Identify which cell holds the provided text, then report its (X, Y) central coordinate. 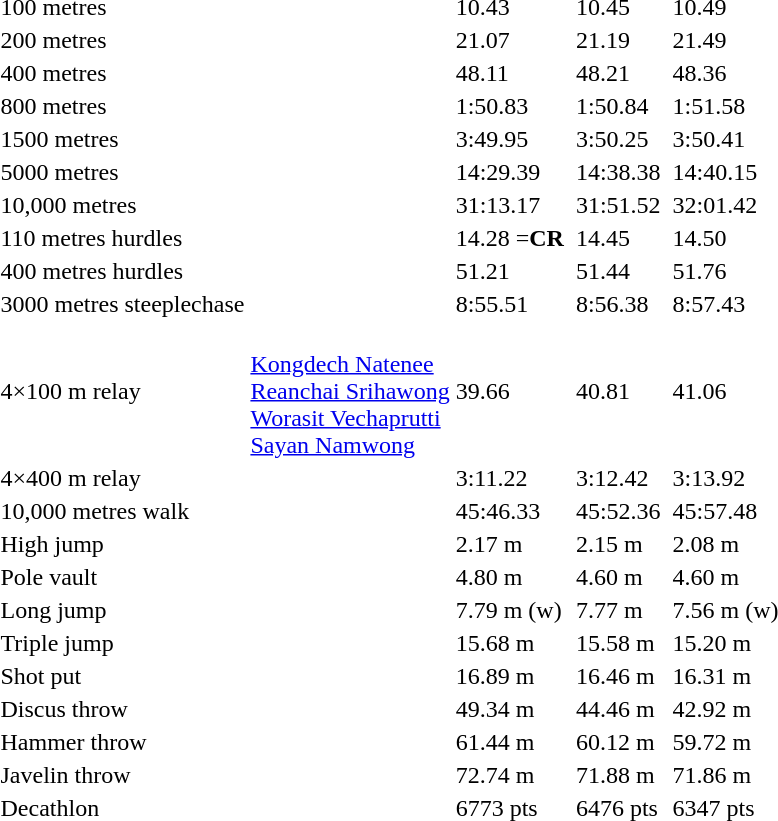
48.21 (618, 73)
31:13.17 (510, 205)
8:56.38 (618, 304)
7.77 m (618, 610)
48.11 (510, 73)
3:50.25 (618, 139)
51.21 (510, 271)
72.74 m (510, 775)
1:50.83 (510, 106)
21.07 (510, 40)
40.81 (618, 391)
Kongdech NateneeReanchai SrihawongWorasit VechapruttiSayan Namwong (350, 391)
60.12 m (618, 742)
39.66 (510, 391)
45:46.33 (510, 511)
61.44 m (510, 742)
16.46 m (618, 676)
4.60 m (618, 577)
14.45 (618, 238)
1:50.84 (618, 106)
4.80 m (510, 577)
3:12.42 (618, 478)
14.28 =CR (510, 238)
44.46 m (618, 709)
15.58 m (618, 643)
51.44 (618, 271)
71.88 m (618, 775)
31:51.52 (618, 205)
7.79 m (w) (510, 610)
15.68 m (510, 643)
14:38.38 (618, 172)
45:52.36 (618, 511)
16.89 m (510, 676)
2.15 m (618, 544)
3:11.22 (510, 478)
49.34 m (510, 709)
21.19 (618, 40)
8:55.51 (510, 304)
2.17 m (510, 544)
3:49.95 (510, 139)
14:29.39 (510, 172)
